Pinpoint the cell where the given text exists, returning its (x, y) midpoint coordinate. 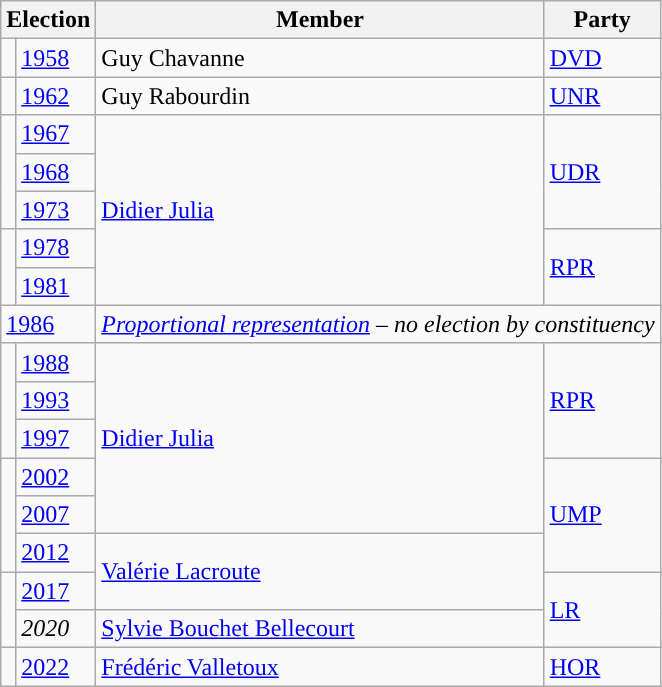
HOR (602, 667)
1988 (56, 362)
Frédéric Valletoux (320, 667)
Election (48, 20)
1968 (56, 172)
1997 (56, 438)
Sylvie Bouchet Bellecourt (320, 629)
1981 (56, 286)
Guy Chavanne (320, 58)
1973 (56, 210)
1962 (56, 96)
Guy Rabourdin (320, 96)
2017 (56, 591)
UDR (602, 172)
Proportional representation – no election by constituency (378, 324)
UMP (602, 515)
LR (602, 610)
1958 (56, 58)
2012 (56, 553)
2022 (56, 667)
1986 (48, 324)
UNR (602, 96)
Member (320, 20)
DVD (602, 58)
Valérie Lacroute (320, 572)
2007 (56, 515)
2002 (56, 477)
1967 (56, 134)
Party (602, 20)
1993 (56, 400)
2020 (56, 629)
1978 (56, 248)
